Locate the cell with the specified text and output its (X, Y) center coordinate. 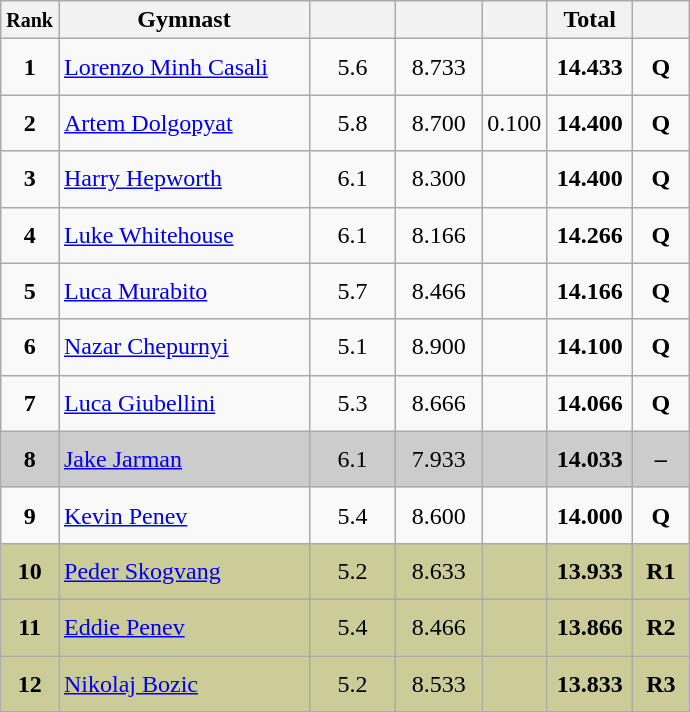
Eddie Penev (184, 627)
5 (30, 291)
R2 (661, 627)
8.300 (439, 179)
Gymnast (184, 20)
8.700 (439, 123)
Jake Jarman (184, 459)
8.600 (439, 515)
8.900 (439, 347)
8.733 (439, 67)
14.166 (590, 291)
Luca Murabito (184, 291)
7.933 (439, 459)
5.6 (353, 67)
13.833 (590, 684)
11 (30, 627)
4 (30, 235)
6 (30, 347)
Lorenzo Minh Casali (184, 67)
8.666 (439, 403)
R3 (661, 684)
2 (30, 123)
5.8 (353, 123)
Kevin Penev (184, 515)
Nikolaj Bozic (184, 684)
14.000 (590, 515)
7 (30, 403)
12 (30, 684)
– (661, 459)
10 (30, 571)
5.7 (353, 291)
3 (30, 179)
0.100 (514, 123)
13.866 (590, 627)
14.266 (590, 235)
Luca Giubellini (184, 403)
8.533 (439, 684)
Luke Whitehouse (184, 235)
Nazar Chepurnyi (184, 347)
Artem Dolgopyat (184, 123)
Total (590, 20)
8.633 (439, 571)
Peder Skogvang (184, 571)
13.933 (590, 571)
5.1 (353, 347)
1 (30, 67)
8 (30, 459)
5.3 (353, 403)
14.433 (590, 67)
9 (30, 515)
14.066 (590, 403)
14.033 (590, 459)
Harry Hepworth (184, 179)
Rank (30, 20)
14.100 (590, 347)
R1 (661, 571)
8.166 (439, 235)
